Identify which cell holds the provided text, then report its (x, y) central coordinate. 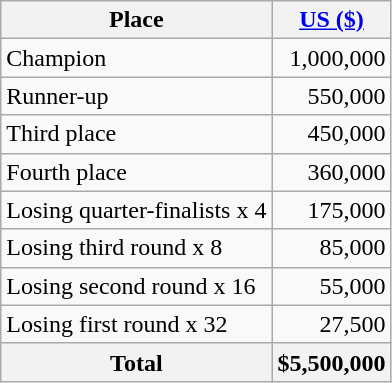
27,500 (332, 324)
Losing first round x 32 (136, 324)
55,000 (332, 286)
$5,500,000 (332, 362)
1,000,000 (332, 58)
175,000 (332, 210)
550,000 (332, 96)
Losing quarter-finalists x 4 (136, 210)
Third place (136, 134)
85,000 (332, 248)
Losing third round x 8 (136, 248)
Total (136, 362)
Runner-up (136, 96)
Champion (136, 58)
US ($) (332, 20)
Fourth place (136, 172)
Losing second round x 16 (136, 286)
Place (136, 20)
360,000 (332, 172)
450,000 (332, 134)
